Return the [x, y] coordinate for the center point of the cell that contains the specified text.  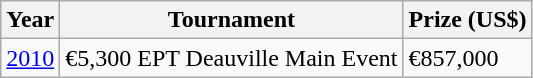
Prize (US$) [468, 20]
Year [30, 20]
Tournament [232, 20]
2010 [30, 58]
€857,000 [468, 58]
€5,300 EPT Deauville Main Event [232, 58]
